Return the [x, y] coordinate for the center point of the cell that contains the specified text.  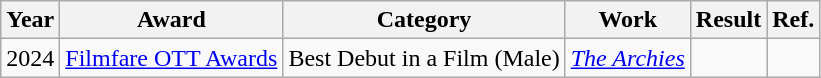
Award [172, 20]
2024 [30, 58]
Filmfare OTT Awards [172, 58]
Ref. [794, 20]
Work [628, 20]
Category [424, 20]
The Archies [628, 58]
Year [30, 20]
Result [728, 20]
Best Debut in a Film (Male) [424, 58]
